Pinpoint the cell where the given text exists, returning its (X, Y) midpoint coordinate. 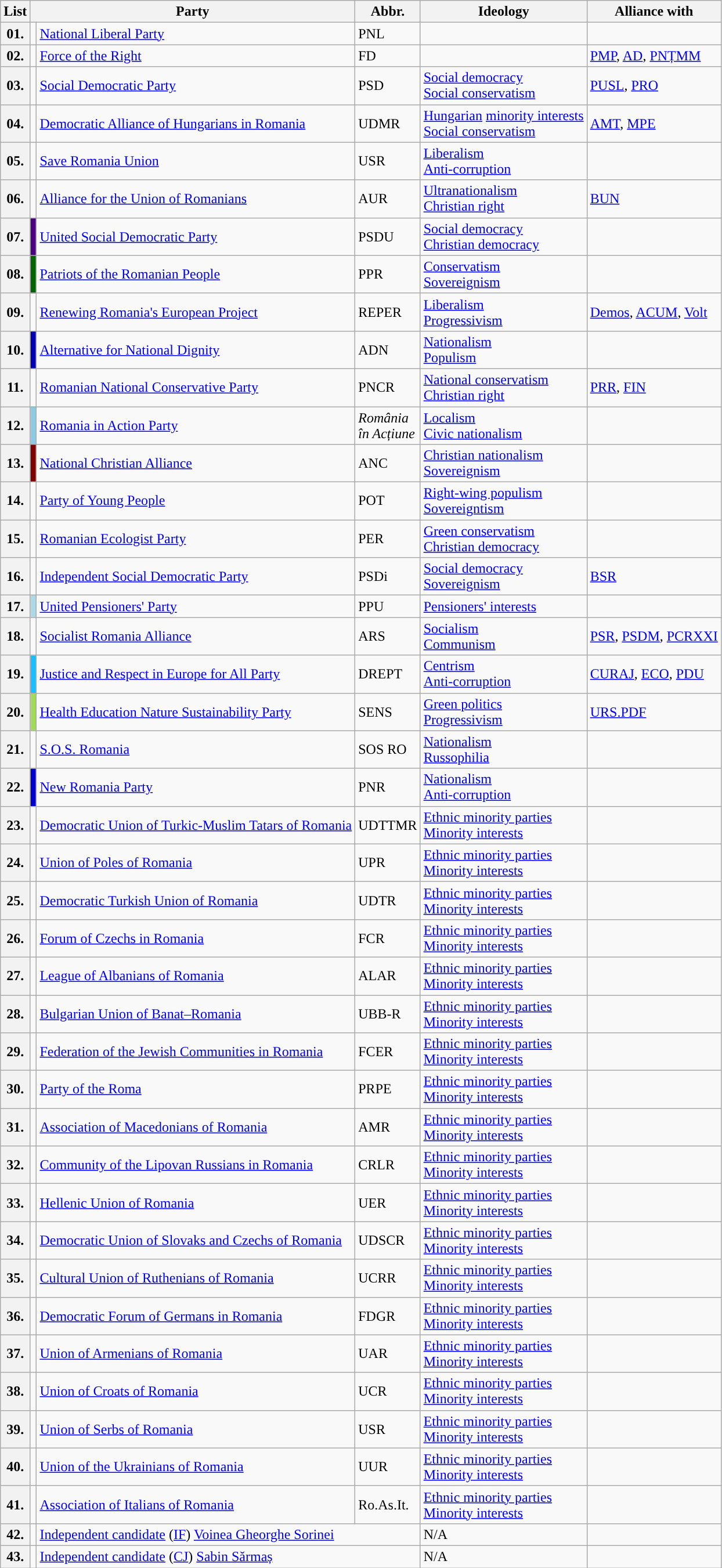
03. (15, 86)
Green conservatismChristian democracy (504, 539)
39. (15, 1429)
LiberalismProgressivism (504, 312)
League of Albanians of Romania (196, 976)
Association of Italians of Romania (196, 1504)
Social democracySocial conservatism (504, 86)
S.O.S. Romania (196, 750)
ALAR (388, 976)
Hellenic Union of Romania (196, 1202)
CURAJ, ECO, PDU (654, 674)
28. (15, 1013)
Party (193, 12)
07. (15, 237)
30. (15, 1090)
ANC (388, 463)
PRPE (388, 1090)
02. (15, 56)
United Pensioners' Party (196, 606)
Independent candidate (CJ) Sabin Sărmaș (229, 1556)
NationalismPopulism (504, 349)
UAR (388, 1353)
ARS (388, 636)
PPU (388, 606)
Union of the Ukrainians of Romania (196, 1467)
UDTTMR (388, 825)
UCRR (388, 1278)
Social Democratic Party (196, 86)
National conservatismChristian right (504, 388)
POT (388, 501)
FCER (388, 1052)
Patriots of the Romanian People (196, 274)
PNL (388, 34)
Green politicsProgressivism (504, 711)
Democratic Union of Turkic-Muslim Tatars of Romania (196, 825)
REPER (388, 312)
Independent Social Democratic Party (196, 577)
10. (15, 349)
Alliance for the Union of Romanians (196, 198)
PER (388, 539)
Union of Croats of Romania (196, 1392)
12. (15, 425)
14. (15, 501)
AUR (388, 198)
PPR (388, 274)
URS.PDF (654, 711)
Demos, ACUM, Volt (654, 312)
Union of Serbs of Romania (196, 1429)
DREPT (388, 674)
Socialist Romania Alliance (196, 636)
Forum of Czechs in Romania (196, 938)
SENS (388, 711)
Democratic Turkish Union of Romania (196, 901)
UUR (388, 1467)
08. (15, 274)
SocialismCommunism (504, 636)
41. (15, 1504)
Save Romania Union (196, 161)
LiberalismAnti-corruption (504, 161)
UCR (388, 1392)
26. (15, 938)
24. (15, 862)
Bulgarian Union of Banat–Romania (196, 1013)
43. (15, 1556)
UER (388, 1202)
Party of the Roma (196, 1090)
Justice and Respect in Europe for All Party (196, 674)
Union of Armenians of Romania (196, 1353)
31. (15, 1127)
Democratic Alliance of Hungarians in Romania (196, 123)
19. (15, 674)
UBB-R (388, 1013)
27. (15, 976)
Pensioners' interests (504, 606)
PRR, FIN (654, 388)
PSDi (388, 577)
National Liberal Party (196, 34)
32. (15, 1165)
17. (15, 606)
List (15, 12)
Democratic Union of Slovaks and Czechs of Romania (196, 1241)
PMP, AD, PNȚMM (654, 56)
40. (15, 1467)
LocalismCivic nationalism (504, 425)
Renewing Romania's European Project (196, 312)
Union of Poles of Romania (196, 862)
PSD (388, 86)
15. (15, 539)
42. (15, 1534)
PNCR (388, 388)
FCR (388, 938)
22. (15, 787)
16. (15, 577)
36. (15, 1316)
38. (15, 1392)
Force of the Right (196, 56)
Alliance with (654, 12)
CentrismAnti-corruption (504, 674)
Democratic Forum of Germans in Romania (196, 1316)
PSR, PSDM, PCRXXI (654, 636)
Party of Young People (196, 501)
UPR (388, 862)
20. (15, 711)
UDTR (388, 901)
National Christian Alliance (196, 463)
PUSL, PRO (654, 86)
33. (15, 1202)
United Social Democratic Party (196, 237)
01. (15, 34)
Health Education Nature Sustainability Party (196, 711)
BSR (654, 577)
Romania in Action Party (196, 425)
ConservatismSovereignism (504, 274)
06. (15, 198)
Ro.As.It. (388, 1504)
Community of the Lipovan Russians in Romania (196, 1165)
UDMR (388, 123)
BUN (654, 198)
NationalismRussophilia (504, 750)
Federation of the Jewish Communities in Romania (196, 1052)
21. (15, 750)
29. (15, 1052)
Alternative for National Dignity (196, 349)
Romanian National Conservative Party (196, 388)
13. (15, 463)
Social democracySovereignism (504, 577)
CRLR (388, 1165)
Româniaîn Acțiune (388, 425)
Independent candidate (IF) Voinea Gheorghe Sorinei (229, 1534)
09. (15, 312)
18. (15, 636)
UDSCR (388, 1241)
Association of Macedonians of Romania (196, 1127)
Cultural Union of Ruthenians of Romania (196, 1278)
Christian nationalismSovereignism (504, 463)
FD (388, 56)
05. (15, 161)
PNR (388, 787)
25. (15, 901)
Social democracyChristian democracy (504, 237)
Romanian Ecologist Party (196, 539)
34. (15, 1241)
New Romania Party (196, 787)
AMT, MPE (654, 123)
FDGR (388, 1316)
04. (15, 123)
ADN (388, 349)
37. (15, 1353)
Abbr. (388, 12)
Right-wing populismSovereigntism (504, 501)
11. (15, 388)
Ideology (504, 12)
AMR (388, 1127)
35. (15, 1278)
NationalismAnti-corruption (504, 787)
UltranationalismChristian right (504, 198)
PSDU (388, 237)
23. (15, 825)
Hungarian minority interestsSocial conservatism (504, 123)
SOS RO (388, 750)
